Extract the (X, Y) coordinate from the center of the cell holding the provided text.  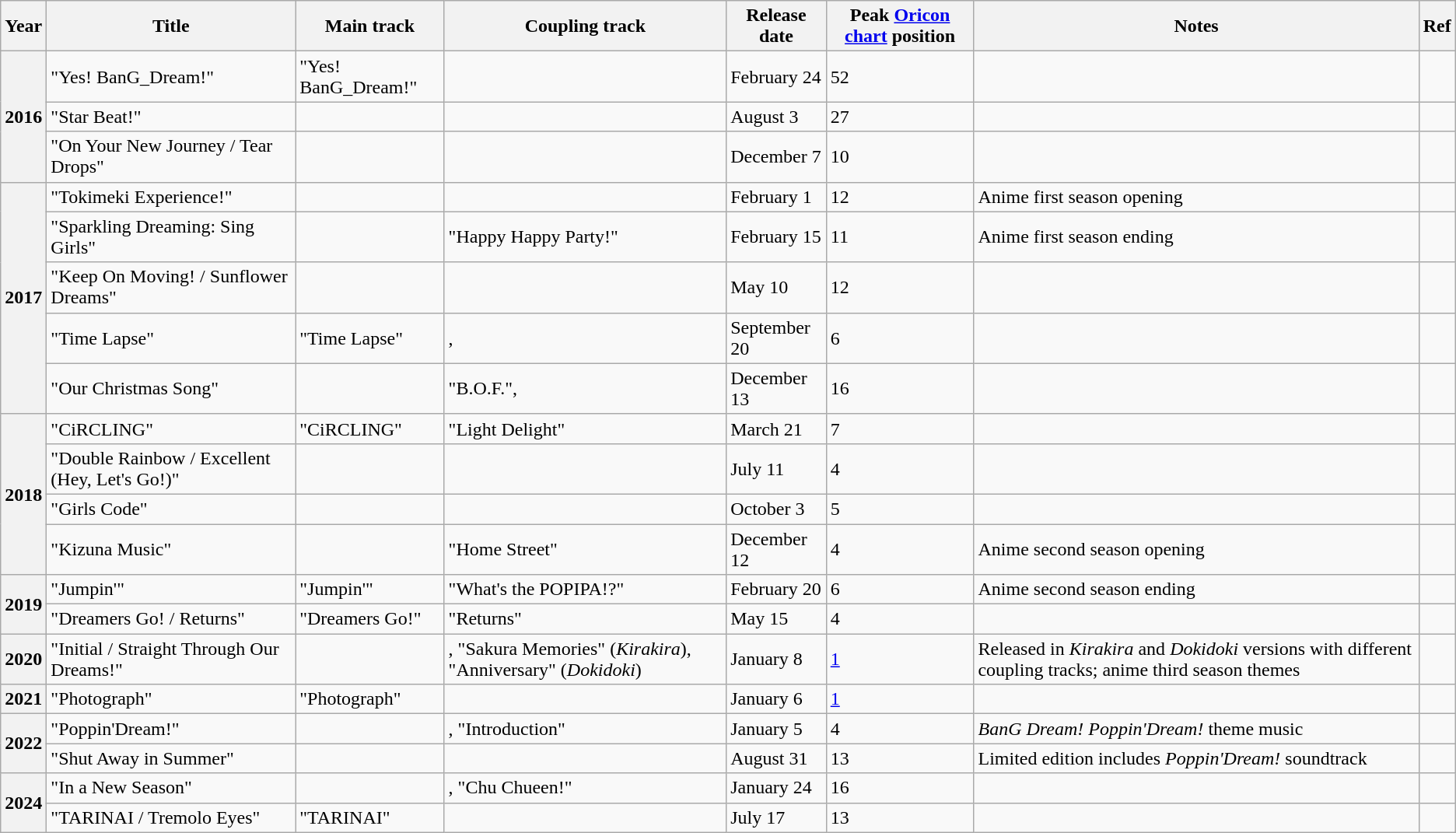
"Light Delight" (585, 429)
"On Your New Journey / Tear Drops" (171, 157)
52 (900, 76)
, "Sakura Memories" (Kirakira), "Anniversary" (Dokidoki) (585, 660)
"Shut Away in Summer" (171, 758)
"Poppin'Dream!" (171, 729)
2020 (23, 660)
"B.O.F.", (585, 389)
2018 (23, 494)
"Kizuna Music" (171, 549)
"Initial / Straight Through Our Dreams!" (171, 660)
"In a New Season" (171, 788)
Notes (1196, 26)
February 1 (776, 197)
"Our Christmas Song" (171, 389)
December 13 (776, 389)
Title (171, 26)
"Happy Happy Party!" (585, 236)
"What's the POPIPA!?" (585, 590)
January 8 (776, 660)
"Tokimeki Experience!" (171, 197)
Release date (776, 26)
27 (900, 117)
7 (900, 429)
2017 (23, 298)
"Dreamers Go! / Returns" (171, 619)
March 21 (776, 429)
Main track (370, 26)
January 24 (776, 788)
"Girls Code" (171, 509)
"Returns" (585, 619)
September 20 (776, 338)
2022 (23, 744)
11 (900, 236)
"TARINAI" (370, 817)
August 31 (776, 758)
Anime second season opening (1196, 549)
"Sparkling Dreaming: Sing Girls" (171, 236)
January 6 (776, 699)
"Star Beat!" (171, 117)
July 17 (776, 817)
Released in Kirakira and Dokidoki versions with different coupling tracks; anime third season themes (1196, 660)
October 3 (776, 509)
July 11 (776, 468)
2019 (23, 604)
Ref (1437, 26)
Peak Oricon chart position (900, 26)
"Home Street" (585, 549)
"Dreamers Go!" (370, 619)
Anime first season ending (1196, 236)
Coupling track (585, 26)
August 3 (776, 117)
Anime second season ending (1196, 590)
Anime first season opening (1196, 197)
5 (900, 509)
January 5 (776, 729)
"Double Rainbow / Excellent (Hey, Let's Go!)" (171, 468)
Year (23, 26)
Limited edition includes Poppin'Dream! soundtrack (1196, 758)
February 20 (776, 590)
2024 (23, 803)
, (585, 338)
February 15 (776, 236)
2016 (23, 117)
"Keep On Moving! / Sunflower Dreams" (171, 288)
, "Introduction" (585, 729)
"TARINAI / Tremolo Eyes" (171, 817)
10 (900, 157)
December 12 (776, 549)
BanG Dream! Poppin'Dream! theme music (1196, 729)
2021 (23, 699)
February 24 (776, 76)
May 10 (776, 288)
, "Chu Chueen!" (585, 788)
May 15 (776, 619)
December 7 (776, 157)
